Detect which cell encompasses the target text, then output its [X, Y] center coordinate. 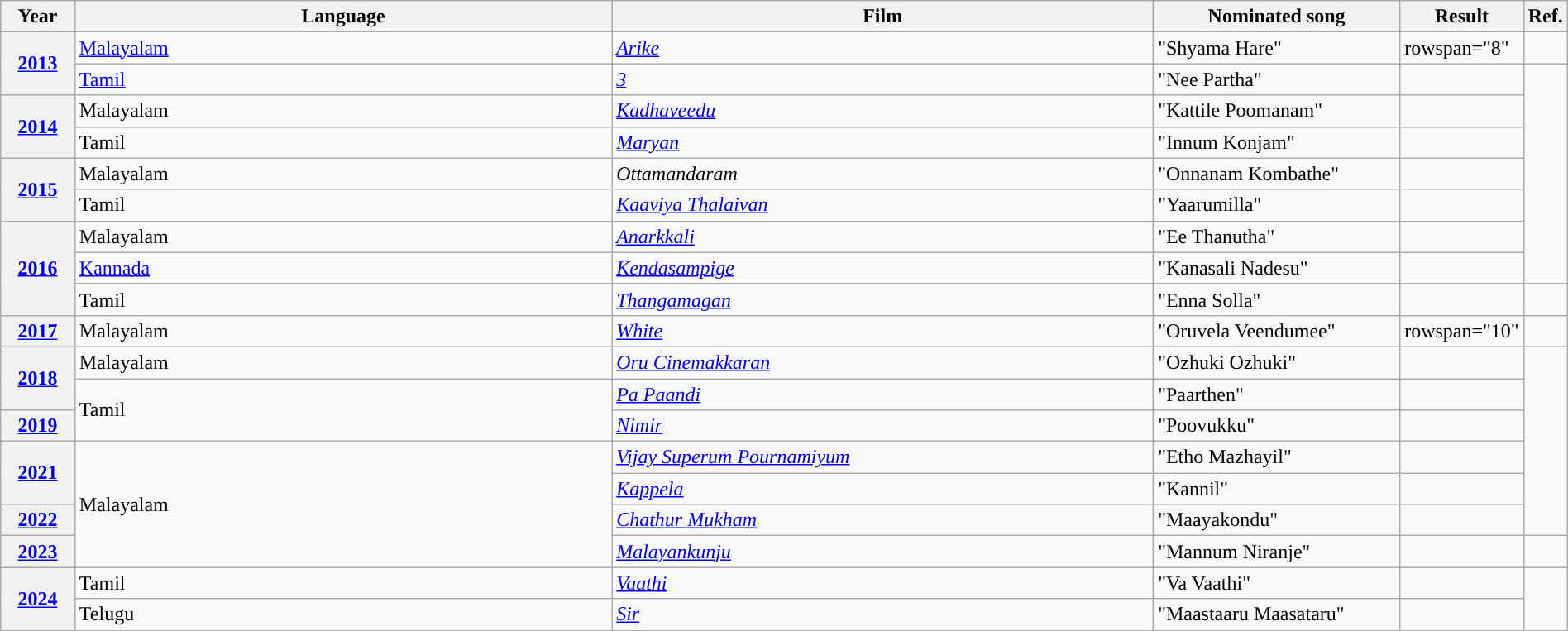
2022 [38, 520]
"Etho Mazhayil" [1277, 457]
"Yaarumilla" [1277, 205]
2024 [38, 599]
2018 [38, 378]
"Mannum Niranje" [1277, 552]
Nimir [883, 426]
2015 [38, 189]
Kendasampige [883, 268]
"Poovukku" [1277, 426]
Telugu [342, 614]
2019 [38, 426]
Ref. [1545, 17]
"Shyama Hare" [1277, 48]
2016 [38, 268]
"Onnanam Kombathe" [1277, 174]
Malayankunju [883, 552]
Year [38, 17]
"Oruvela Veendumee" [1277, 331]
2013 [38, 64]
Anarkkali [883, 237]
"Kanasali Nadesu" [1277, 268]
3 [883, 79]
Sir [883, 614]
Ottamandaram [883, 174]
Language [342, 17]
"Ozhuki Ozhuki" [1277, 362]
Pa Paandi [883, 394]
Nominated song [1277, 17]
2023 [38, 552]
"Ee Thanutha" [1277, 237]
"Maastaaru Maasataru" [1277, 614]
2017 [38, 331]
rowspan="10" [1462, 331]
Maryan [883, 142]
"Kannil" [1277, 489]
Thangamagan [883, 299]
Kappela [883, 489]
2021 [38, 473]
"Paarthen" [1277, 394]
"Enna Solla" [1277, 299]
Result [1462, 17]
Chathur Mukham [883, 520]
Kaaviya Thalaivan [883, 205]
Film [883, 17]
Oru Cinemakkaran [883, 362]
"Nee Partha" [1277, 79]
rowspan="8" [1462, 48]
Vaathi [883, 583]
"Kattile Poomanam" [1277, 111]
White [883, 331]
Kannada [342, 268]
2014 [38, 127]
"Va Vaathi" [1277, 583]
Vijay Superum Pournamiyum [883, 457]
"Maayakondu" [1277, 520]
Kadhaveedu [883, 111]
Arike [883, 48]
"Innum Konjam" [1277, 142]
